Return (x, y) of the center of cell containing provided text 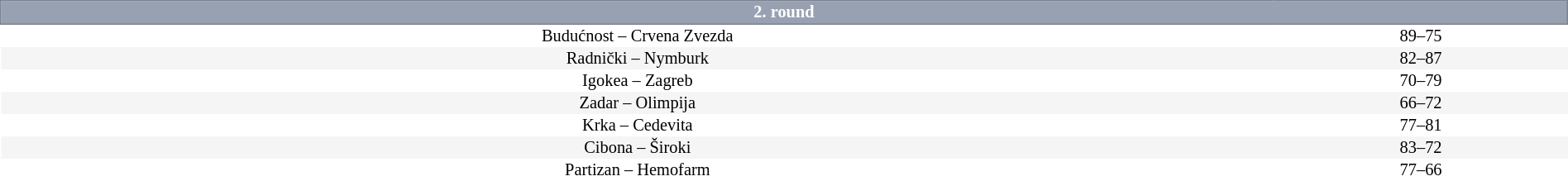
77–66 (1421, 170)
Radnički – Nymburk (638, 58)
77–81 (1421, 126)
Cibona – Široki (638, 147)
89–75 (1421, 36)
70–79 (1421, 81)
Igokea – Zagreb (638, 81)
2. round (784, 12)
Budućnost – Crvena Zvezda (638, 36)
Partizan – Hemofarm (638, 170)
83–72 (1421, 147)
Krka – Cedevita (638, 126)
66–72 (1421, 102)
82–87 (1421, 58)
Zadar – Olimpija (638, 102)
